Locate the cell with the specified text and output its [X, Y] center coordinate. 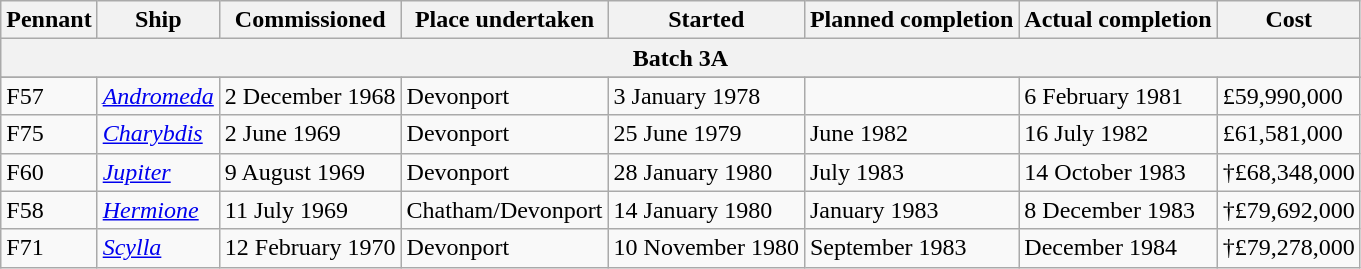
F71 [49, 248]
3 January 1978 [706, 96]
July 1983 [911, 172]
Cost [1288, 20]
Scylla [158, 248]
12 February 1970 [310, 248]
Chatham/Devonport [504, 210]
Batch 3A [681, 58]
December 1984 [1118, 248]
Actual completion [1118, 20]
F60 [49, 172]
January 1983 [911, 210]
Jupiter [158, 172]
£61,581,000 [1288, 134]
Ship [158, 20]
Pennant [49, 20]
F58 [49, 210]
2 December 1968 [310, 96]
14 January 1980 [706, 210]
F57 [49, 96]
September 1983 [911, 248]
2 June 1969 [310, 134]
9 August 1969 [310, 172]
14 October 1983 [1118, 172]
£59,990,000 [1288, 96]
10 November 1980 [706, 248]
25 June 1979 [706, 134]
June 1982 [911, 134]
11 July 1969 [310, 210]
Hermione [158, 210]
Commissioned [310, 20]
†£79,692,000 [1288, 210]
Planned completion [911, 20]
Started [706, 20]
28 January 1980 [706, 172]
Place undertaken [504, 20]
6 February 1981 [1118, 96]
Charybdis [158, 134]
†£79,278,000 [1288, 248]
8 December 1983 [1118, 210]
Andromeda [158, 96]
F75 [49, 134]
16 July 1982 [1118, 134]
†£68,348,000 [1288, 172]
